Search for the cell housing the specified text and yield its (X, Y) center coordinate. 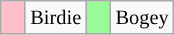
Birdie (56, 17)
Bogey (142, 17)
